Search for the cell housing the specified text and yield its (X, Y) center coordinate. 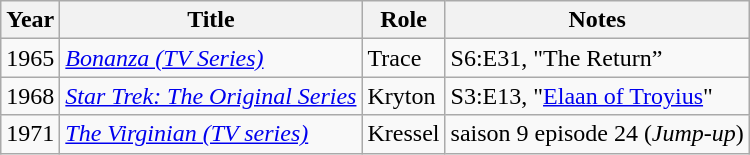
Role (404, 20)
The Virginian (TV series) (211, 134)
S6:E31, "The Return” (597, 58)
Title (211, 20)
Trace (404, 58)
1971 (30, 134)
Star Trek: The Original Series (211, 96)
S3:E13, "Elaan of Troyius" (597, 96)
Notes (597, 20)
Bonanza (TV Series) (211, 58)
Kressel (404, 134)
saison 9 episode 24 (Jump-up) (597, 134)
Kryton (404, 96)
Year (30, 20)
1965 (30, 58)
1968 (30, 96)
